Return [x, y] of the center of cell containing provided text 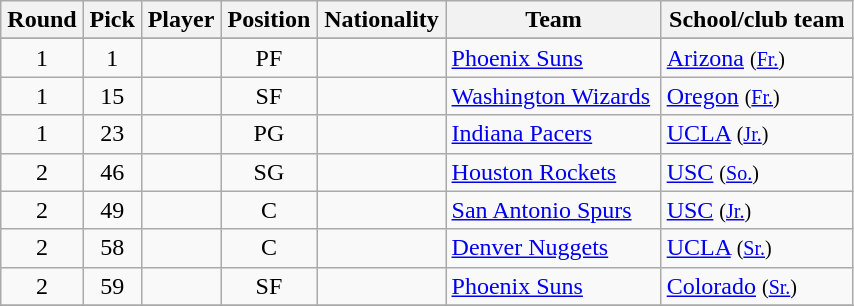
Arizona (Fr.) [756, 58]
Indiana Pacers [554, 134]
Washington Wizards [554, 96]
PG [269, 134]
Round [42, 20]
59 [112, 286]
Colorado (Sr.) [756, 286]
UCLA (Jr.) [756, 134]
Houston Rockets [554, 172]
USC (So.) [756, 172]
School/club team [756, 20]
46 [112, 172]
Pick [112, 20]
Oregon (Fr.) [756, 96]
UCLA (Sr.) [756, 248]
Team [554, 20]
58 [112, 248]
San Antonio Spurs [554, 210]
15 [112, 96]
23 [112, 134]
Position [269, 20]
SG [269, 172]
Player [181, 20]
Nationality [382, 20]
49 [112, 210]
USC (Jr.) [756, 210]
Denver Nuggets [554, 248]
PF [269, 58]
